Find where the given text appears and provide that cell's center as [x, y] coordinate. 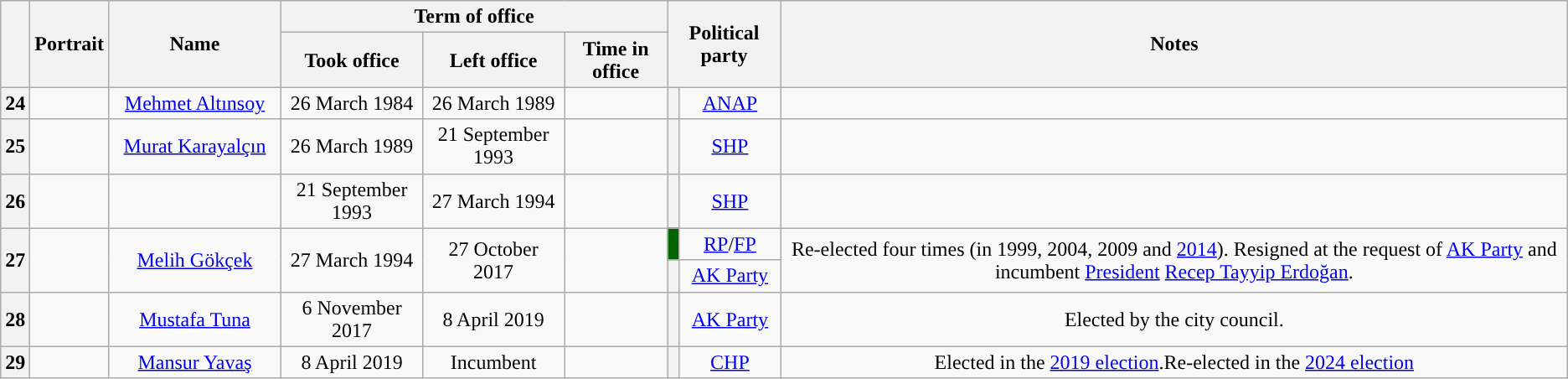
Melih Gökçek [194, 260]
Term of office [474, 17]
26 [15, 201]
Name [194, 44]
Notes [1174, 44]
RP/FP [730, 244]
Mansur Yavaş [194, 362]
Elected by the city council. [1174, 319]
Portrait [70, 44]
27 October 2017 [494, 260]
25 [15, 146]
Elected in the 2019 election.Re-elected in the 2024 election [1174, 362]
6 November 2017 [352, 319]
26 March 1984 [352, 103]
28 [15, 319]
Time in office [616, 60]
CHP [730, 362]
24 [15, 103]
29 [15, 362]
Left office [494, 60]
ANAP [730, 103]
Political party [725, 44]
Re-elected four times (in 1999, 2004, 2009 and 2014). Resigned at the request of AK Party and incumbent President Recep Tayyip Erdoğan. [1174, 260]
Incumbent [494, 362]
Mustafa Tuna [194, 319]
27 [15, 260]
Took office [352, 60]
Mehmet Altınsoy [194, 103]
Murat Karayalçın [194, 146]
